Pinpoint the cell where the given text exists, returning its [X, Y] midpoint coordinate. 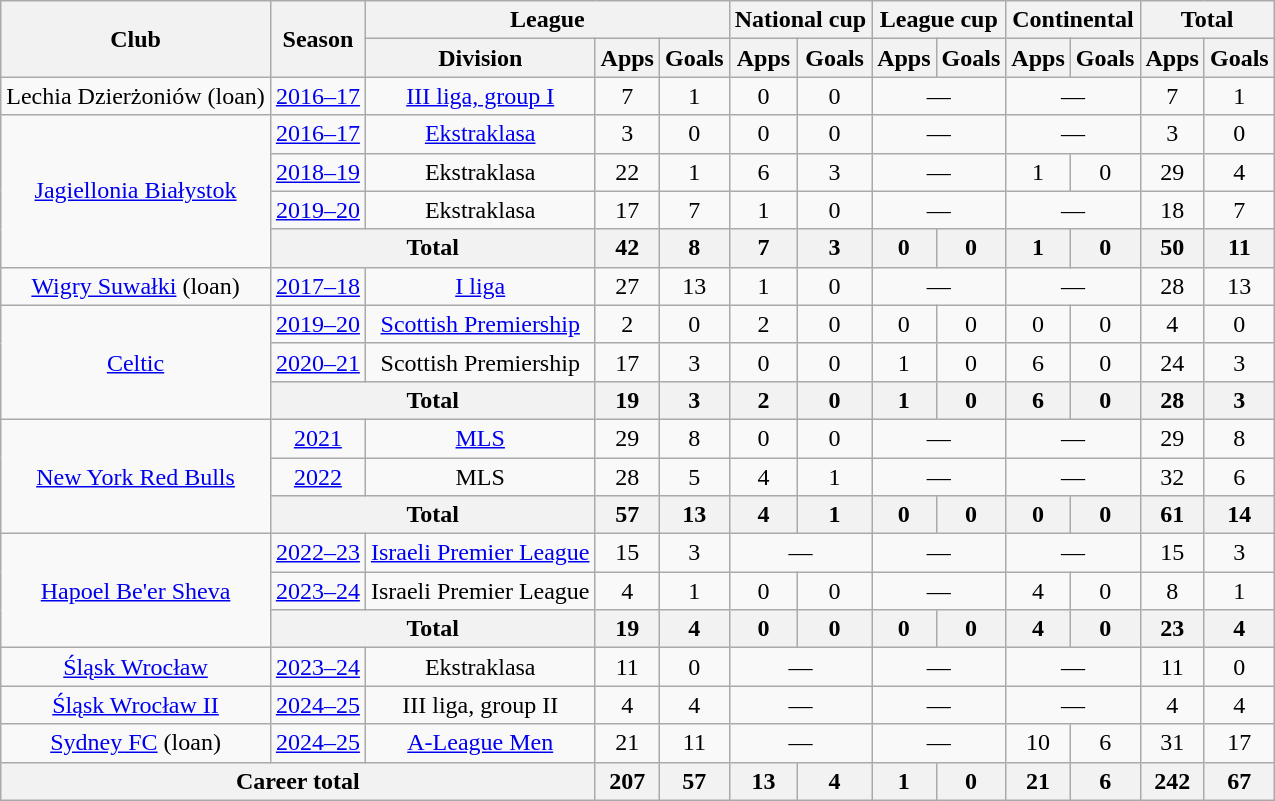
New York Red Bulls [136, 476]
Career total [298, 781]
2017–18 [318, 286]
Lechia Dzierżoniów (loan) [136, 96]
61 [1172, 515]
207 [627, 781]
Celtic [136, 362]
2018–19 [318, 172]
31 [1172, 743]
50 [1172, 248]
5 [694, 477]
24 [1172, 362]
67 [1239, 781]
22 [627, 172]
I liga [480, 286]
Season [318, 39]
League [547, 20]
2022 [318, 477]
Śląsk Wrocław II [136, 705]
14 [1239, 515]
Division [480, 58]
A-League Men [480, 743]
Śląsk Wrocław [136, 667]
League cup [939, 20]
Sydney FC (loan) [136, 743]
2021 [318, 438]
Wigry Suwałki (loan) [136, 286]
III liga, group II [480, 705]
Club [136, 39]
2020–21 [318, 362]
42 [627, 248]
National cup [800, 20]
32 [1172, 477]
Continental [1073, 20]
2022–23 [318, 553]
Hapoel Be'er Sheva [136, 591]
III liga, group I [480, 96]
Jagiellonia Białystok [136, 191]
27 [627, 286]
10 [1038, 743]
23 [1172, 629]
18 [1172, 210]
242 [1172, 781]
